Search for the cell housing the specified text and yield its (x, y) center coordinate. 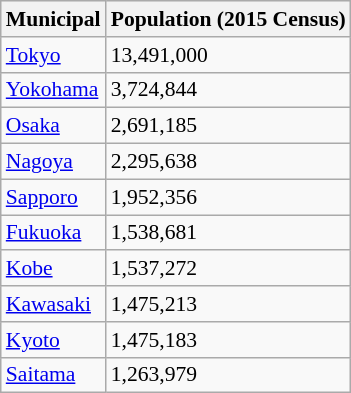
2,691,185 (228, 126)
1,475,183 (228, 340)
Yokohama (54, 90)
Kobe (54, 269)
3,724,844 (228, 90)
Kawasaki (54, 304)
Kyoto (54, 340)
Sapporo (54, 197)
Saitama (54, 375)
Tokyo (54, 55)
Nagoya (54, 162)
1,475,213 (228, 304)
1,952,356 (228, 197)
Municipal (54, 19)
Fukuoka (54, 233)
Population (2015 Census) (228, 19)
1,537,272 (228, 269)
2,295,638 (228, 162)
13,491,000 (228, 55)
Osaka (54, 126)
1,538,681 (228, 233)
1,263,979 (228, 375)
